Pinpoint the cell where the given text exists, returning its [x, y] midpoint coordinate. 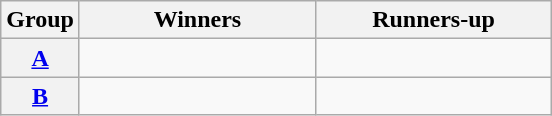
A [40, 58]
B [40, 96]
Runners-up [433, 20]
Group [40, 20]
Winners [197, 20]
